Scan for the cell matching the given text and deliver its [x, y] coordinate at center. 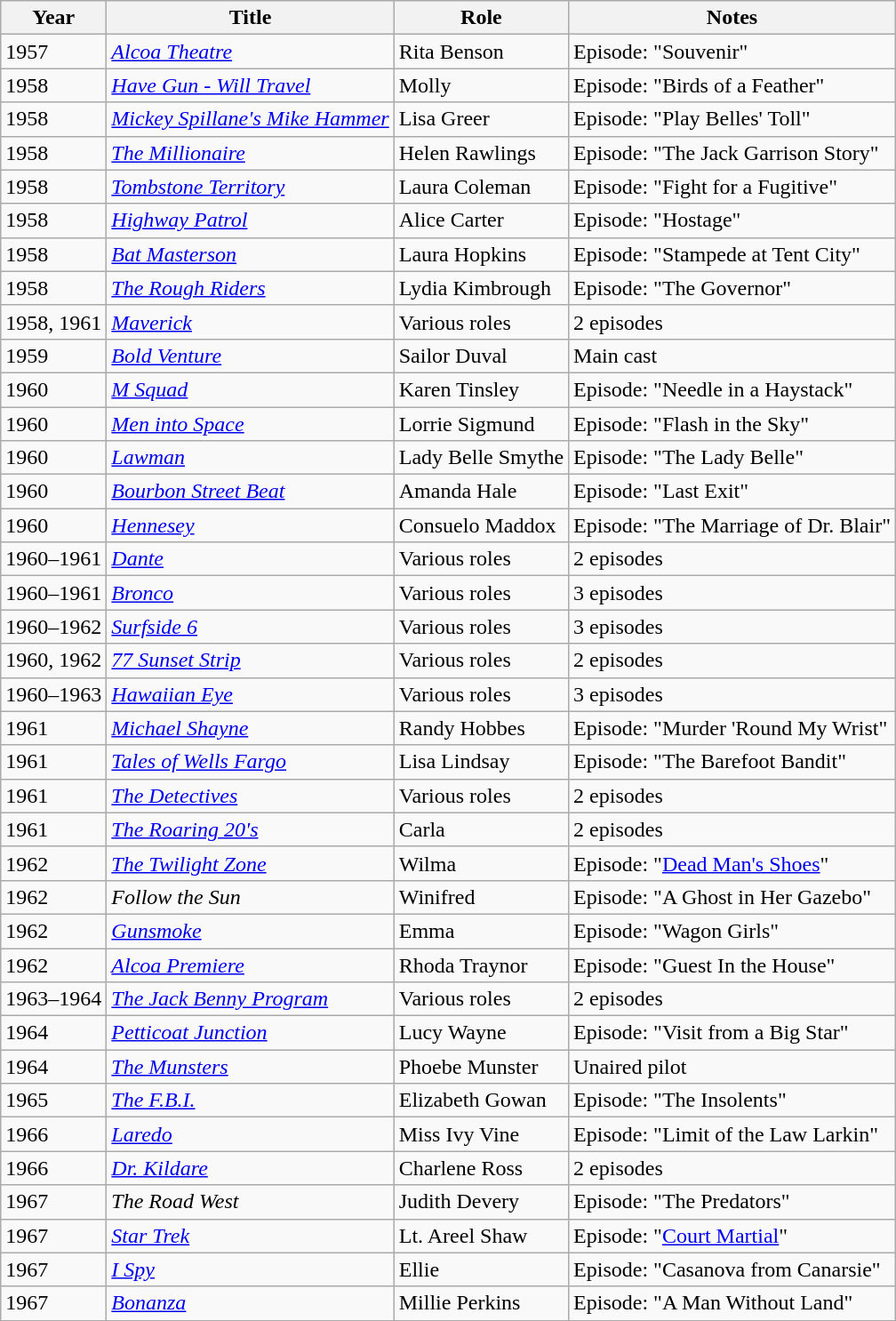
Charlene Ross [481, 1168]
The Twilight Zone [251, 863]
I Spy [251, 1269]
Episode: "A Man Without Land" [732, 1303]
Notes [732, 18]
Millie Perkins [481, 1303]
Episode: "The Predators" [732, 1202]
Judith Devery [481, 1202]
Episode: "Needle in a Haystack" [732, 389]
Dr. Kildare [251, 1168]
1959 [53, 356]
Hawaiian Eye [251, 694]
Episode: "Hostage" [732, 220]
Alcoa Premiere [251, 965]
Randy Hobbes [481, 728]
The Detectives [251, 796]
Episode: "Flash in the Sky" [732, 424]
Episode: "Casanova from Canarsie" [732, 1269]
Lisa Lindsay [481, 762]
Emma [481, 931]
Episode: "The Barefoot Bandit" [732, 762]
Star Trek [251, 1236]
Lydia Kimbrough [481, 288]
Laura Hopkins [481, 254]
Bold Venture [251, 356]
Episode: "Birds of a Feather" [732, 85]
Year [53, 18]
Follow the Sun [251, 897]
Consuelo Maddox [481, 525]
The Munsters [251, 1067]
Bonanza [251, 1303]
Miss Ivy Vine [481, 1134]
Alice Carter [481, 220]
1957 [53, 52]
Rhoda Traynor [481, 965]
Lucy Wayne [481, 1033]
Lorrie Sigmund [481, 424]
Mickey Spillane's Mike Hammer [251, 119]
Unaired pilot [732, 1067]
Bronco [251, 593]
Episode: "Play Belles' Toll" [732, 119]
Ellie [481, 1269]
Bourbon Street Beat [251, 492]
The Road West [251, 1202]
Episode: "Wagon Girls" [732, 931]
Episode: "Court Martial" [732, 1236]
Karen Tinsley [481, 389]
Main cast [732, 356]
M Squad [251, 389]
Lt. Areel Shaw [481, 1236]
Hennesey [251, 525]
Surfside 6 [251, 627]
Sailor Duval [481, 356]
Tales of Wells Fargo [251, 762]
Maverick [251, 322]
Laura Coleman [481, 187]
The Rough Riders [251, 288]
77 Sunset Strip [251, 660]
Alcoa Theatre [251, 52]
Episode: "Fight for a Fugitive" [732, 187]
1960–1963 [53, 694]
Episode: "Visit from a Big Star" [732, 1033]
Episode: "Last Exit" [732, 492]
Have Gun - Will Travel [251, 85]
Dante [251, 559]
The F.B.I. [251, 1101]
Wilma [481, 863]
Episode: "Guest In the House" [732, 965]
Bat Masterson [251, 254]
Title [251, 18]
Phoebe Munster [481, 1067]
Men into Space [251, 424]
The Jack Benny Program [251, 999]
Episode: "Murder 'Round My Wrist" [732, 728]
Rita Benson [481, 52]
Lady Belle Smythe [481, 458]
1965 [53, 1101]
Episode: "The Jack Garrison Story" [732, 153]
Winifred [481, 897]
Episode: "The Marriage of Dr. Blair" [732, 525]
Episode: "The Governor" [732, 288]
Laredo [251, 1134]
The Roaring 20's [251, 829]
Petticoat Junction [251, 1033]
Episode: "The Insolents" [732, 1101]
Lisa Greer [481, 119]
Elizabeth Gowan [481, 1101]
Molly [481, 85]
Episode: "Souvenir" [732, 52]
Episode: "Dead Man's Shoes" [732, 863]
Episode: "Stampede at Tent City" [732, 254]
1958, 1961 [53, 322]
Carla [481, 829]
Helen Rawlings [481, 153]
Episode: "A Ghost in Her Gazebo" [732, 897]
Episode: "Limit of the Law Larkin" [732, 1134]
1963–1964 [53, 999]
Amanda Hale [481, 492]
Role [481, 18]
Episode: "The Lady Belle" [732, 458]
1960, 1962 [53, 660]
Highway Patrol [251, 220]
Michael Shayne [251, 728]
1960–1962 [53, 627]
Lawman [251, 458]
Tombstone Territory [251, 187]
The Millionaire [251, 153]
Gunsmoke [251, 931]
